Return [x, y] of the center of cell containing provided text 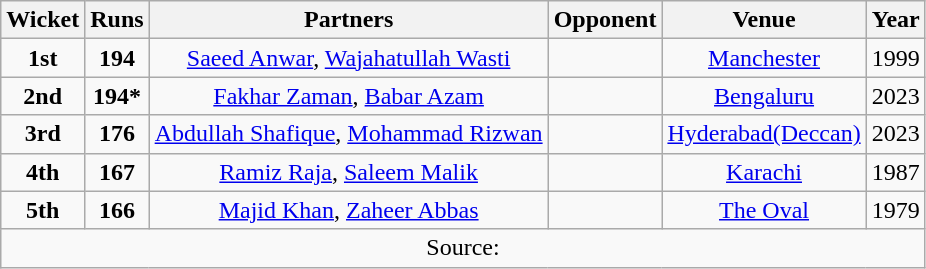
Ramiz Raja, Saleem Malik [348, 172]
Karachi [764, 172]
1999 [896, 58]
1st [43, 58]
Venue [764, 20]
176 [117, 134]
Opponent [605, 20]
Abdullah Shafique, Mohammad Rizwan [348, 134]
3rd [43, 134]
Runs [117, 20]
1979 [896, 210]
166 [117, 210]
Majid Khan, Zaheer Abbas [348, 210]
The Oval [764, 210]
1987 [896, 172]
Hyderabad(Deccan) [764, 134]
Source: [463, 248]
167 [117, 172]
Partners [348, 20]
Wicket [43, 20]
4th [43, 172]
Year [896, 20]
5th [43, 210]
Fakhar Zaman, Babar Azam [348, 96]
Bengaluru [764, 96]
Saeed Anwar, Wajahatullah Wasti [348, 58]
194* [117, 96]
194 [117, 58]
2nd [43, 96]
Manchester [764, 58]
